Capture the cell that displays the provided text and extract its [X, Y] central coordinate. 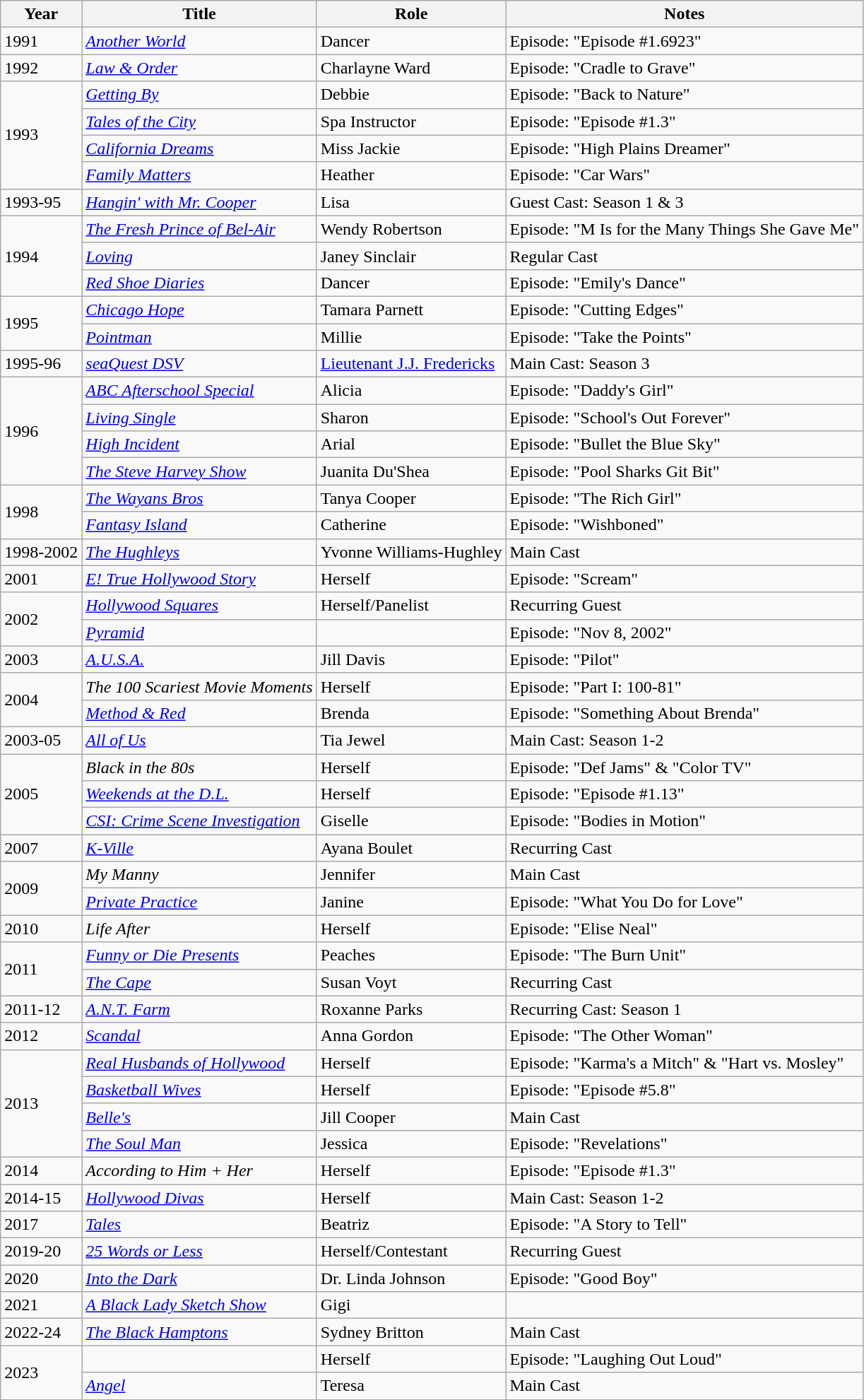
Episode: "Bodies in Motion" [684, 821]
Episode: "The Burn Unit" [684, 955]
2021 [41, 1305]
Ayana Boulet [411, 848]
Episode: "School's Out Forever" [684, 418]
Episode: "Laughing Out Loud" [684, 1359]
Debbie [411, 95]
E! True Hollywood Story [199, 579]
2013 [41, 1103]
Hollywood Divas [199, 1198]
1995 [41, 323]
All of Us [199, 740]
Brenda [411, 713]
Episode: "The Rich Girl" [684, 498]
Loving [199, 256]
1994 [41, 256]
Weekends at the D.L. [199, 794]
Gigi [411, 1305]
2004 [41, 700]
Teresa [411, 1386]
2007 [41, 848]
Episode: "Bullet the Blue Sky" [684, 445]
Pyramid [199, 633]
The 100 Scariest Movie Moments [199, 686]
2010 [41, 929]
Guest Cast: Season 1 & 3 [684, 202]
2002 [41, 619]
Funny or Die Presents [199, 955]
Juanita Du'Shea [411, 471]
Jill Davis [411, 659]
Wendy Robertson [411, 229]
High Incident [199, 445]
1993 [41, 135]
Charlayne Ward [411, 68]
Heather [411, 175]
1992 [41, 68]
2017 [41, 1225]
Herself/Panelist [411, 606]
Episode: "Karma's a Mitch" & "Hart vs. Mosley" [684, 1063]
Janey Sinclair [411, 256]
Episode: "Emily's Dance" [684, 283]
Notes [684, 14]
Tales of the City [199, 122]
A Black Lady Sketch Show [199, 1305]
Episode: "Cradle to Grave" [684, 68]
Episode: "Revelations" [684, 1143]
2005 [41, 794]
The Hughleys [199, 552]
1991 [41, 41]
Pointman [199, 337]
The Soul Man [199, 1143]
Arial [411, 445]
Janine [411, 902]
Yvonne Williams-Hughley [411, 552]
2014 [41, 1170]
Role [411, 14]
2003-05 [41, 740]
25 Words or Less [199, 1252]
Jessica [411, 1143]
Into the Dark [199, 1278]
The Cape [199, 982]
Sydney Britton [411, 1332]
Catherine [411, 525]
Real Husbands of Hollywood [199, 1063]
California Dreams [199, 148]
2003 [41, 659]
Episode: "Scream" [684, 579]
Jennifer [411, 875]
Lisa [411, 202]
Episode: "High Plains Dreamer" [684, 148]
2011-12 [41, 1009]
2020 [41, 1278]
Episode: "Cutting Edges" [684, 310]
Life After [199, 929]
Episode: "Something About Brenda" [684, 713]
2012 [41, 1036]
A.U.S.A. [199, 659]
A.N.T. Farm [199, 1009]
1998 [41, 512]
Main Cast: Season 3 [684, 364]
Episode: "Daddy's Girl" [684, 391]
Giselle [411, 821]
Scandal [199, 1036]
Miss Jackie [411, 148]
Millie [411, 337]
2022-24 [41, 1332]
2019-20 [41, 1252]
Lieutenant J.J. Fredericks [411, 364]
2014-15 [41, 1198]
Hangin' with Mr. Cooper [199, 202]
Episode: "Car Wars" [684, 175]
Red Shoe Diaries [199, 283]
2023 [41, 1372]
Roxanne Parks [411, 1009]
Fantasy Island [199, 525]
According to Him + Her [199, 1170]
Episode: "Episode #5.8" [684, 1090]
My Manny [199, 875]
Susan Voyt [411, 982]
Recurring Cast: Season 1 [684, 1009]
Hollywood Squares [199, 606]
Jill Cooper [411, 1117]
Basketball Wives [199, 1090]
Spa Instructor [411, 122]
1998-2002 [41, 552]
Angel [199, 1386]
Episode: "Pilot" [684, 659]
2009 [41, 888]
Law & Order [199, 68]
Episode: "Back to Nature" [684, 95]
Episode: "Nov 8, 2002" [684, 633]
Episode: "Good Boy" [684, 1278]
2011 [41, 969]
1996 [41, 431]
Episode: "The Other Woman" [684, 1036]
Anna Gordon [411, 1036]
ABC Afterschool Special [199, 391]
2001 [41, 579]
seaQuest DSV [199, 364]
Herself/Contestant [411, 1252]
The Fresh Prince of Bel-Air [199, 229]
Episode: "Wishboned" [684, 525]
Episode: "Episode #1.6923" [684, 41]
The Wayans Bros [199, 498]
Episode: "Episode #1.13" [684, 794]
Method & Red [199, 713]
Episode: "What You Do for Love" [684, 902]
Chicago Hope [199, 310]
K-Ville [199, 848]
1995-96 [41, 364]
Dr. Linda Johnson [411, 1278]
Tales [199, 1225]
Family Matters [199, 175]
The Black Hamptons [199, 1332]
Episode: "A Story to Tell" [684, 1225]
Tanya Cooper [411, 498]
Episode: "Part I: 100-81" [684, 686]
Tia Jewel [411, 740]
CSI: Crime Scene Investigation [199, 821]
Black in the 80s [199, 767]
Belle's [199, 1117]
Episode: "Def Jams" & "Color TV" [684, 767]
Tamara Parnett [411, 310]
Private Practice [199, 902]
Episode: "Pool Sharks Git Bit" [684, 471]
The Steve Harvey Show [199, 471]
Alicia [411, 391]
1993-95 [41, 202]
Peaches [411, 955]
Beatriz [411, 1225]
Title [199, 14]
Another World [199, 41]
Episode: "Elise Neal" [684, 929]
Regular Cast [684, 256]
Sharon [411, 418]
Getting By [199, 95]
Living Single [199, 418]
Episode: "Take the Points" [684, 337]
Year [41, 14]
Episode: "M Is for the Many Things She Gave Me" [684, 229]
